Scan for the cell matching the given text and deliver its [X, Y] coordinate at center. 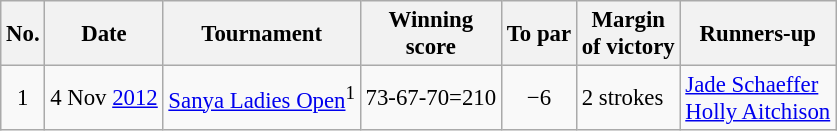
73-67-70=210 [430, 98]
Runners-up [758, 34]
2 strokes [628, 98]
Tournament [262, 34]
No. [23, 34]
To par [538, 34]
Date [104, 34]
Sanya Ladies Open1 [262, 98]
1 [23, 98]
−6 [538, 98]
Jade Schaeffer Holly Aitchison [758, 98]
Winningscore [430, 34]
Marginof victory [628, 34]
4 Nov 2012 [104, 98]
